For the text-containing cell, return its midpoint in (x, y) coordinate format. 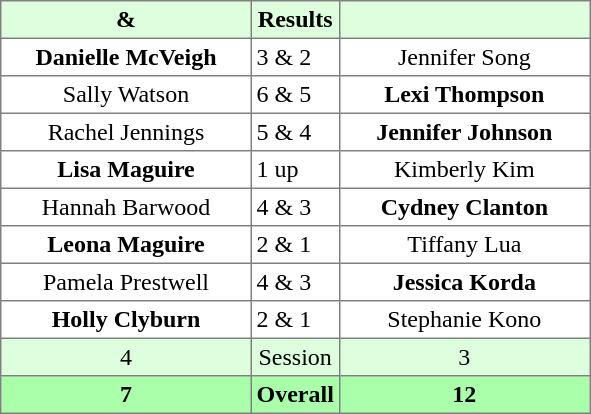
Session (295, 357)
& (126, 20)
Results (295, 20)
Danielle McVeigh (126, 57)
5 & 4 (295, 132)
Holly Clyburn (126, 320)
Overall (295, 395)
Lexi Thompson (464, 95)
Stephanie Kono (464, 320)
Pamela Prestwell (126, 282)
Jessica Korda (464, 282)
4 (126, 357)
Hannah Barwood (126, 207)
6 & 5 (295, 95)
1 up (295, 170)
Lisa Maguire (126, 170)
Jennifer Johnson (464, 132)
3 (464, 357)
Jennifer Song (464, 57)
Leona Maguire (126, 245)
7 (126, 395)
Tiffany Lua (464, 245)
Cydney Clanton (464, 207)
12 (464, 395)
Rachel Jennings (126, 132)
3 & 2 (295, 57)
Sally Watson (126, 95)
Kimberly Kim (464, 170)
